Scan for the cell matching the given text and deliver its (X, Y) coordinate at center. 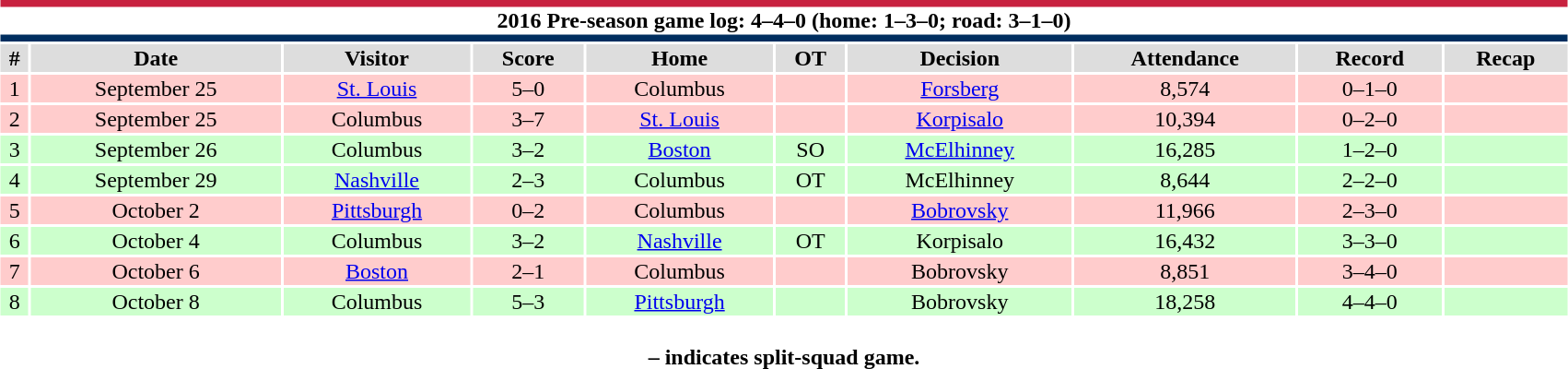
Decision (960, 58)
4–4–0 (1369, 302)
5–0 (529, 89)
0–2 (529, 210)
SO (811, 149)
8 (15, 302)
Recap (1505, 58)
2–3–0 (1369, 210)
5 (15, 210)
October 2 (157, 210)
2–3 (529, 180)
1–2–0 (1369, 149)
0–1–0 (1369, 89)
2–1 (529, 271)
Forsberg (960, 89)
8,574 (1185, 89)
Home (680, 58)
September 26 (157, 149)
2 (15, 119)
11,966 (1185, 210)
8,851 (1185, 271)
Date (157, 58)
0–2–0 (1369, 119)
Score (529, 58)
3–3–0 (1369, 241)
October 6 (157, 271)
2016 Pre-season game log: 4–4–0 (home: 1–3–0; road: 3–1–0) (784, 20)
3–7 (529, 119)
3 (15, 149)
16,285 (1185, 149)
10,394 (1185, 119)
1 (15, 89)
16,432 (1185, 241)
October 4 (157, 241)
Record (1369, 58)
3–4–0 (1369, 271)
7 (15, 271)
18,258 (1185, 302)
2–2–0 (1369, 180)
8,644 (1185, 180)
5–3 (529, 302)
Attendance (1185, 58)
# (15, 58)
Visitor (378, 58)
October 8 (157, 302)
September 29 (157, 180)
4 (15, 180)
6 (15, 241)
